For the text-containing cell, return its midpoint in (x, y) coordinate format. 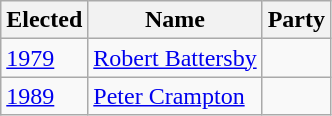
Peter Crampton (175, 96)
Party (296, 20)
Robert Battersby (175, 58)
Name (175, 20)
1989 (44, 96)
1979 (44, 58)
Elected (44, 20)
